Scan for the cell matching the given text and deliver its [x, y] coordinate at center. 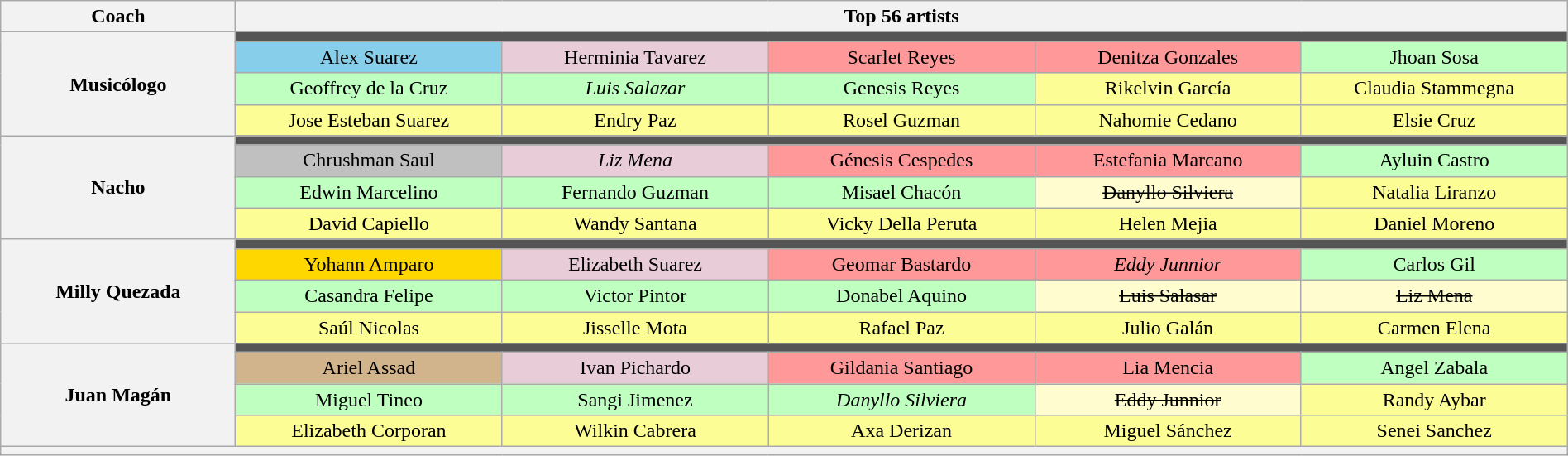
Wandy Santana [635, 223]
Chrushman Saul [369, 161]
Coach [118, 17]
Nacho [118, 187]
Jose Esteban Suarez [369, 120]
Yohann Amparo [369, 264]
Claudia Stammegna [1434, 89]
Milly Quezada [118, 291]
Saúl Nicolas [369, 327]
Edwin Marcelino [369, 192]
Axa Derizan [901, 431]
Ariel Assad [369, 368]
Geoffrey de la Cruz [369, 89]
Denitza Gonzales [1168, 57]
Jhoan Sosa [1434, 57]
Donabel Aquino [901, 295]
Alex Suarez [369, 57]
Ivan Pichardo [635, 368]
David Capiello [369, 223]
Casandra Felipe [369, 295]
Ayluin Castro [1434, 161]
Miguel Tineo [369, 400]
Nahomie Cedano [1168, 120]
Lia Mencia [1168, 368]
Carmen Elena [1434, 327]
Top 56 artists [901, 17]
Helen Mejia [1168, 223]
Daniel Moreno [1434, 223]
Misael Chacón [901, 192]
Jisselle Mota [635, 327]
Rosel Guzman [901, 120]
Genesis Reyes [901, 89]
Rikelvin García [1168, 89]
Senei Sanchez [1434, 431]
Gildania Santiago [901, 368]
Musicólogo [118, 84]
Vicky Della Peruta [901, 223]
Natalia Liranzo [1434, 192]
Julio Galán [1168, 327]
Scarlet Reyes [901, 57]
Angel Zabala [1434, 368]
Victor Pintor [635, 295]
Luis Salasar [1168, 295]
Rafael Paz [901, 327]
Carlos Gil [1434, 264]
Elsie Cruz [1434, 120]
Fernando Guzman [635, 192]
Randy Aybar [1434, 400]
Sangi Jimenez [635, 400]
Elizabeth Suarez [635, 264]
Estefania Marcano [1168, 161]
Wilkin Cabrera [635, 431]
Herminia Tavarez [635, 57]
Elizabeth Corporan [369, 431]
Endry Paz [635, 120]
Geomar Bastardo [901, 264]
Luis Salazar [635, 89]
Miguel Sánchez [1168, 431]
Juan Magán [118, 396]
Génesis Cespedes [901, 161]
